Output the (x, y) coordinate of the center of the cell containing the given text.  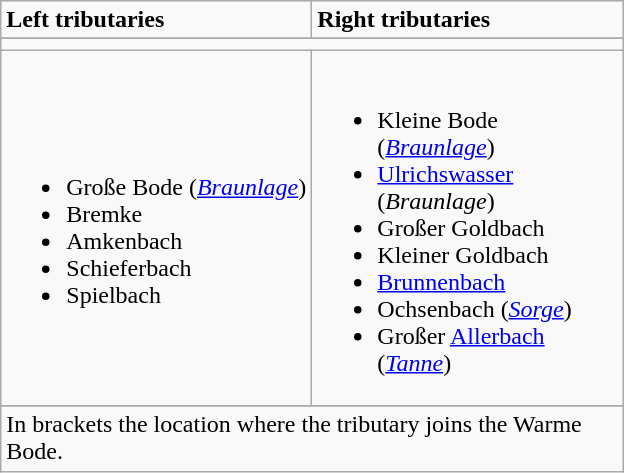
Left tributaries (156, 20)
Große Bode (Braunlage)BremkeAmkenbachSchieferbachSpielbach (156, 228)
In brackets the location where the tributary joins the Warme Bode. (312, 438)
Right tributaries (468, 20)
Kleine Bode (Braunlage)Ulrichswasser (Braunlage)Großer GoldbachKleiner GoldbachBrunnenbachOchsenbach (Sorge)Großer Allerbach (Tanne) (468, 228)
